Provide the (x, y) coordinate of the cell's center where the given text is located.  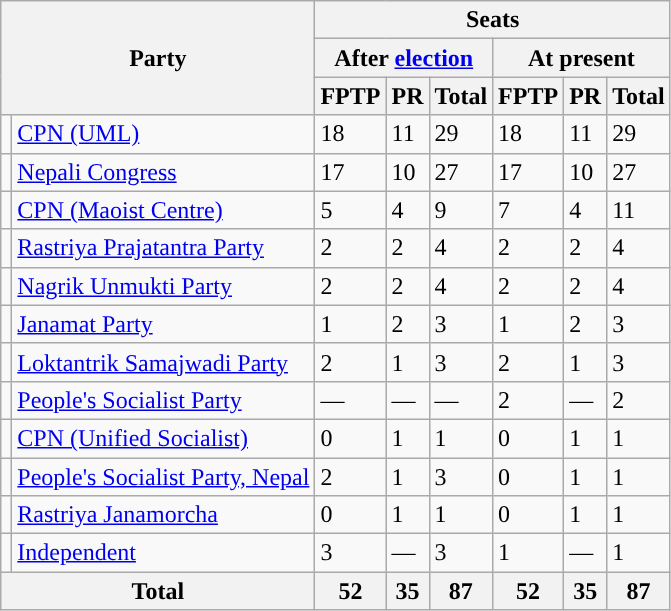
5 (350, 210)
Seats (492, 20)
Nagrik Unmukti Party (164, 286)
Nepali Congress (164, 172)
Loktantrik Samajwadi Party (164, 362)
People's Socialist Party (164, 400)
7 (528, 210)
Party (158, 58)
Independent (164, 553)
Rastriya Prajatantra Party (164, 248)
9 (461, 210)
Janamat Party (164, 324)
Rastriya Janamorcha (164, 515)
CPN (Unified Socialist) (164, 438)
CPN (Maoist Centre) (164, 210)
After election (404, 58)
People's Socialist Party, Nepal (164, 477)
CPN (UML) (164, 134)
At present (582, 58)
